Scan for the cell matching the given text and deliver its [X, Y] coordinate at center. 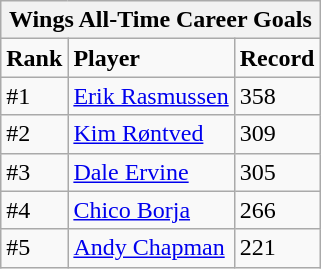
305 [277, 172]
#2 [34, 134]
266 [277, 210]
Rank [34, 58]
#5 [34, 248]
Chico Borja [151, 210]
Kim Røntved [151, 134]
#4 [34, 210]
358 [277, 96]
Erik Rasmussen [151, 96]
309 [277, 134]
#1 [34, 96]
#3 [34, 172]
Record [277, 58]
Dale Ervine [151, 172]
Wings All-Time Career Goals [160, 20]
221 [277, 248]
Player [151, 58]
Andy Chapman [151, 248]
